Locate the cell with the specified text and output its [x, y] center coordinate. 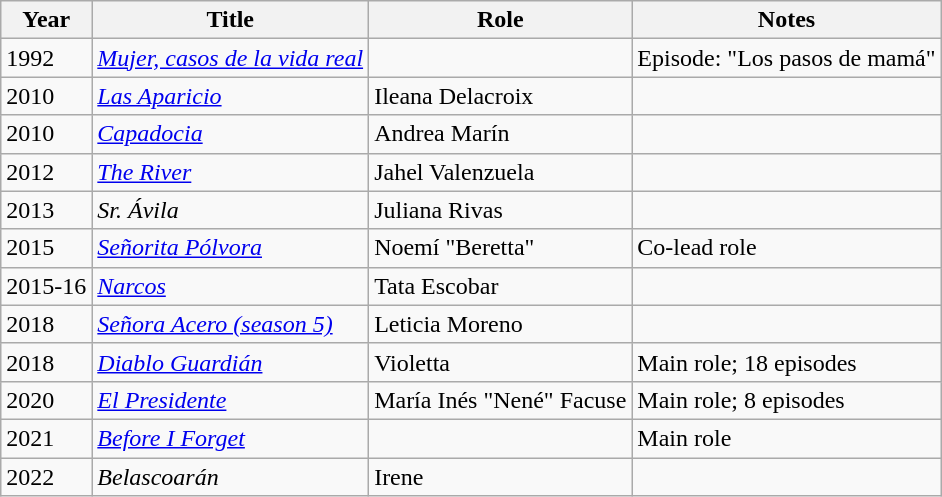
Andrea Marín [500, 134]
Diablo Guardián [230, 362]
Tata Escobar [500, 286]
Narcos [230, 286]
Main role [786, 438]
Irene [500, 477]
María Inés "Nené" Facuse [500, 400]
The River [230, 172]
2013 [46, 210]
Main role; 8 episodes [786, 400]
2015-16 [46, 286]
Señora Acero (season 5) [230, 324]
Señorita Pólvora [230, 248]
Belascoarán [230, 477]
2020 [46, 400]
Jahel Valenzuela [500, 172]
2012 [46, 172]
Title [230, 20]
Juliana Rivas [500, 210]
El Presidente [230, 400]
1992 [46, 58]
Notes [786, 20]
2015 [46, 248]
Violetta [500, 362]
Co-lead role [786, 248]
Las Aparicio [230, 96]
Year [46, 20]
Before I Forget [230, 438]
2021 [46, 438]
Noemí "Beretta" [500, 248]
Role [500, 20]
Mujer, casos de la vida real [230, 58]
Capadocia [230, 134]
Ileana Delacroix [500, 96]
Leticia Moreno [500, 324]
Sr. Ávila [230, 210]
Episode: "Los pasos de mamá" [786, 58]
2022 [46, 477]
Main role; 18 episodes [786, 362]
